Output the [X, Y] coordinate of the center of the cell containing the given text.  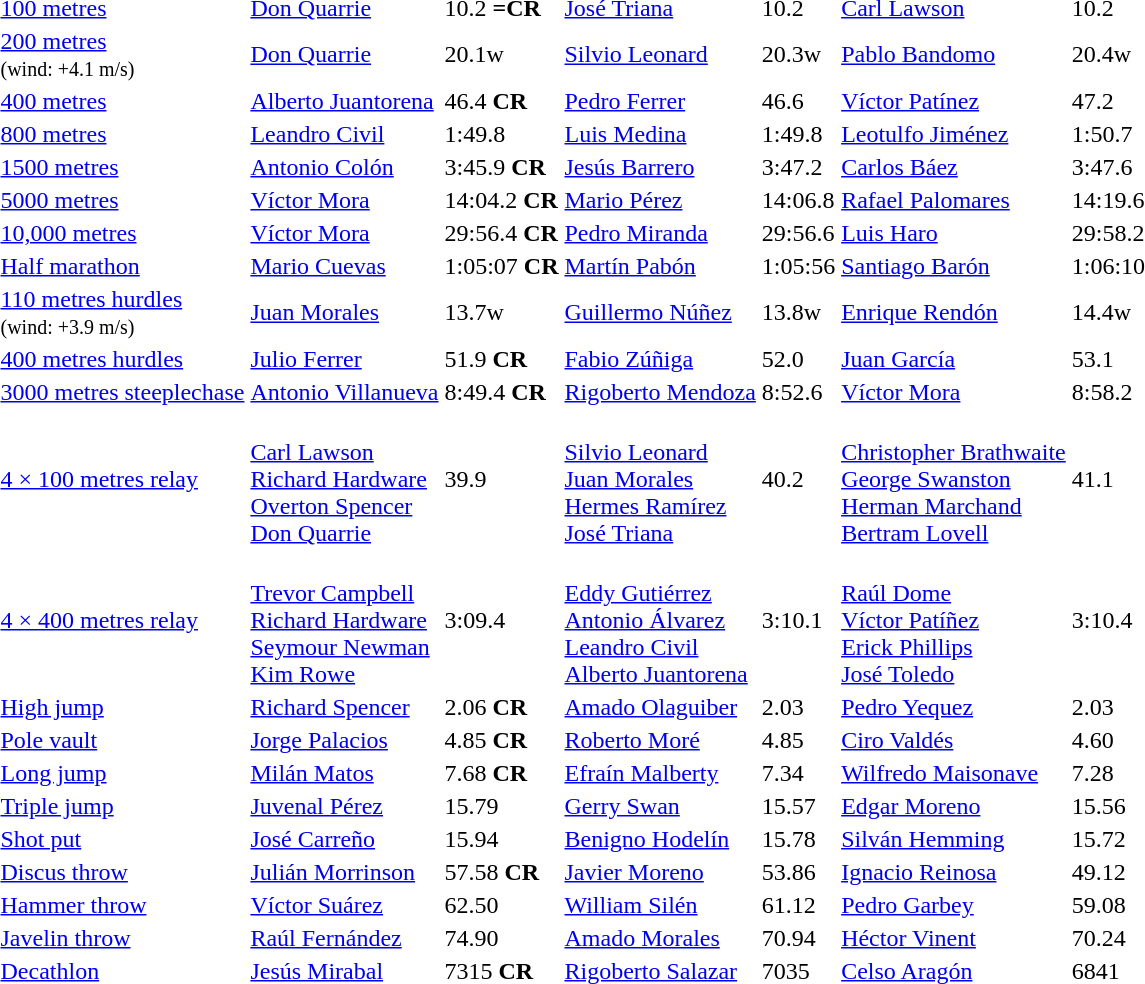
Carlos Báez [954, 167]
Jorge Palacios [344, 740]
Guillermo Núñez [660, 312]
Ignacio Reinosa [954, 872]
15.79 [502, 806]
Enrique Rendón [954, 312]
Ciro Valdés [954, 740]
Silván Hemming [954, 839]
Raúl DomeVíctor PatíñezErick PhillipsJosé Toledo [954, 620]
3:47.2 [798, 167]
29:56.6 [798, 233]
Edgar Moreno [954, 806]
3:10.1 [798, 620]
51.9 CR [502, 359]
7.34 [798, 773]
Christopher BrathwaiteGeorge SwanstonHerman MarchandBertram Lovell [954, 479]
Mario Cuevas [344, 266]
29:56.4 CR [502, 233]
Alberto Juantorena [344, 101]
13.8w [798, 312]
Amado Morales [660, 938]
Leotulfo Jiménez [954, 134]
Víctor Patínez [954, 101]
7.68 CR [502, 773]
1:05:07 CR [502, 266]
8:49.4 CR [502, 392]
46.6 [798, 101]
61.12 [798, 905]
Luis Haro [954, 233]
Antonio Villanueva [344, 392]
20.3w [798, 54]
Pedro Ferrer [660, 101]
Santiago Barón [954, 266]
74.90 [502, 938]
13.7w [502, 312]
William Silén [660, 905]
Pedro Garbey [954, 905]
57.58 CR [502, 872]
2.03 [798, 707]
2.06 CR [502, 707]
52.0 [798, 359]
15.57 [798, 806]
46.4 CR [502, 101]
Amado Olaguiber [660, 707]
Pedro Miranda [660, 233]
Martín Pabón [660, 266]
Eddy GutiérrezAntonio ÁlvarezLeandro CivilAlberto Juantorena [660, 620]
70.94 [798, 938]
Antonio Colón [344, 167]
20.1w [502, 54]
Juan García [954, 359]
Efraín Malberty [660, 773]
1:05:56 [798, 266]
Richard Spencer [344, 707]
39.9 [502, 479]
4.85 [798, 740]
Mario Pérez [660, 200]
Rafael Palomares [954, 200]
Carl LawsonRichard HardwareOverton SpencerDon Quarrie [344, 479]
José Carreño [344, 839]
Wilfredo Maisonave [954, 773]
15.94 [502, 839]
4.85 CR [502, 740]
Leandro Civil [344, 134]
Víctor Suárez [344, 905]
Rigoberto Mendoza [660, 392]
Silvio LeonardJuan MoralesHermes RamírezJosé Triana [660, 479]
14:04.2 CR [502, 200]
8:52.6 [798, 392]
Gerry Swan [660, 806]
Juvenal Pérez [344, 806]
Luis Medina [660, 134]
3:09.4 [502, 620]
Pablo Bandomo [954, 54]
62.50 [502, 905]
Jesús Barrero [660, 167]
Fabio Zúñiga [660, 359]
Benigno Hodelín [660, 839]
Pedro Yequez [954, 707]
Trevor CampbellRichard HardwareSeymour NewmanKim Rowe [344, 620]
3:45.9 CR [502, 167]
15.78 [798, 839]
Raúl Fernández [344, 938]
14:06.8 [798, 200]
Silvio Leonard [660, 54]
40.2 [798, 479]
Milán Matos [344, 773]
Julián Morrinson [344, 872]
Don Quarrie [344, 54]
Roberto Moré [660, 740]
Javier Moreno [660, 872]
53.86 [798, 872]
Héctor Vinent [954, 938]
Julio Ferrer [344, 359]
Juan Morales [344, 312]
